Pinpoint the cell where the given text exists, returning its [x, y] midpoint coordinate. 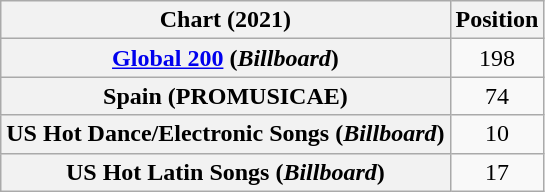
10 [497, 134]
Chart (2021) [226, 20]
US Hot Dance/Electronic Songs (Billboard) [226, 134]
198 [497, 58]
74 [497, 96]
Spain (PROMUSICAE) [226, 96]
Position [497, 20]
17 [497, 172]
US Hot Latin Songs (Billboard) [226, 172]
Global 200 (Billboard) [226, 58]
